Return the [X, Y] coordinate for the center point of the cell that contains the specified text.  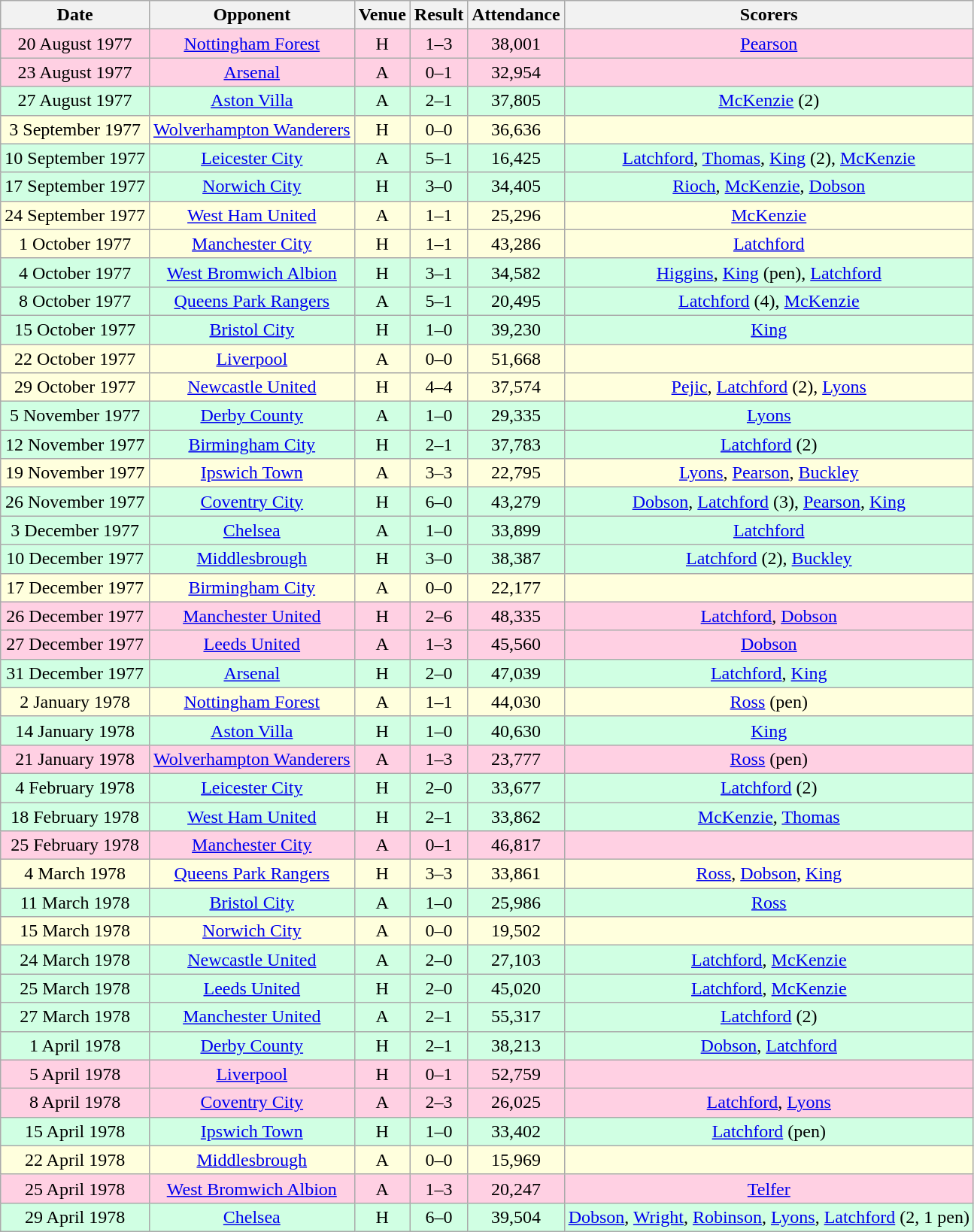
Pejic, Latchford (2), Lyons [769, 387]
Dobson, Latchford (3), Pearson, King [769, 502]
20,495 [516, 301]
Attendance [516, 15]
14 January 1978 [75, 730]
Ross [769, 903]
19 November 1977 [75, 473]
37,783 [516, 445]
Latchford (4), McKenzie [769, 301]
4–4 [438, 387]
55,317 [516, 1017]
22,795 [516, 473]
12 November 1977 [75, 445]
Date [75, 15]
38,387 [516, 559]
47,039 [516, 673]
20 August 1977 [75, 44]
Latchford, King [769, 673]
21 January 1978 [75, 759]
22 April 1978 [75, 1160]
11 March 1978 [75, 903]
43,286 [516, 244]
17 December 1977 [75, 587]
37,574 [516, 387]
3–1 [438, 272]
4 March 1978 [75, 874]
33,677 [516, 787]
45,020 [516, 988]
Dobson, Latchford [769, 1045]
Ross, Dobson, King [769, 874]
Dobson, Wright, Robinson, Lyons, Latchford (2, 1 pen) [769, 1217]
Dobson [769, 645]
Scorers [769, 15]
33,402 [516, 1131]
1 April 1978 [75, 1045]
48,335 [516, 616]
43,279 [516, 502]
46,817 [516, 845]
Lyons, Pearson, Buckley [769, 473]
15,969 [516, 1160]
Rioch, McKenzie, Dobson [769, 187]
Opponent [251, 15]
1 October 1977 [75, 244]
15 October 1977 [75, 329]
10 December 1977 [75, 559]
Latchford (pen) [769, 1131]
10 September 1977 [75, 158]
31 December 1977 [75, 673]
McKenzie [769, 215]
25,296 [516, 215]
26,025 [516, 1103]
Lyons [769, 416]
32,954 [516, 72]
33,899 [516, 530]
23,777 [516, 759]
Latchford, Lyons [769, 1103]
17 September 1977 [75, 187]
24 March 1978 [75, 960]
Latchford (2), Buckley [769, 559]
15 April 1978 [75, 1131]
25 April 1978 [75, 1188]
3 September 1977 [75, 129]
38,213 [516, 1045]
20,247 [516, 1188]
52,759 [516, 1074]
29 April 1978 [75, 1217]
33,862 [516, 816]
19,502 [516, 931]
34,582 [516, 272]
37,805 [516, 101]
2 January 1978 [75, 702]
Telfer [769, 1188]
Pearson [769, 44]
36,636 [516, 129]
23 August 1977 [75, 72]
51,668 [516, 359]
22,177 [516, 587]
27,103 [516, 960]
38,001 [516, 44]
25,986 [516, 903]
15 March 1978 [75, 931]
40,630 [516, 730]
34,405 [516, 187]
Result [438, 15]
5 April 1978 [75, 1074]
27 March 1978 [75, 1017]
33,861 [516, 874]
Venue [382, 15]
McKenzie, Thomas [769, 816]
2–3 [438, 1103]
Latchford, Thomas, King (2), McKenzie [769, 158]
25 February 1978 [75, 845]
5 November 1977 [75, 416]
Higgins, King (pen), Latchford [769, 272]
27 August 1977 [75, 101]
3 December 1977 [75, 530]
McKenzie (2) [769, 101]
39,504 [516, 1217]
27 December 1977 [75, 645]
4 February 1978 [75, 787]
29 October 1977 [75, 387]
39,230 [516, 329]
2–6 [438, 616]
25 March 1978 [75, 988]
24 September 1977 [75, 215]
45,560 [516, 645]
16,425 [516, 158]
4 October 1977 [75, 272]
Latchford, Dobson [769, 616]
8 October 1977 [75, 301]
18 February 1978 [75, 816]
26 November 1977 [75, 502]
22 October 1977 [75, 359]
29,335 [516, 416]
44,030 [516, 702]
8 April 1978 [75, 1103]
26 December 1977 [75, 616]
